For the text-containing cell, return its midpoint in (X, Y) coordinate format. 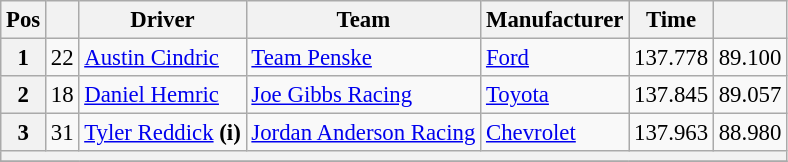
Ford (555, 58)
Team Penske (364, 58)
88.980 (750, 133)
89.057 (750, 95)
31 (62, 133)
137.845 (672, 95)
Austin Cindric (162, 58)
137.778 (672, 58)
1 (24, 58)
Pos (24, 20)
2 (24, 95)
Manufacturer (555, 20)
Team (364, 20)
22 (62, 58)
Jordan Anderson Racing (364, 133)
18 (62, 95)
Tyler Reddick (i) (162, 133)
89.100 (750, 58)
Chevrolet (555, 133)
Toyota (555, 95)
Driver (162, 20)
137.963 (672, 133)
Time (672, 20)
Daniel Hemric (162, 95)
3 (24, 133)
Joe Gibbs Racing (364, 95)
